Locate the cell with the specified text and output its (X, Y) center coordinate. 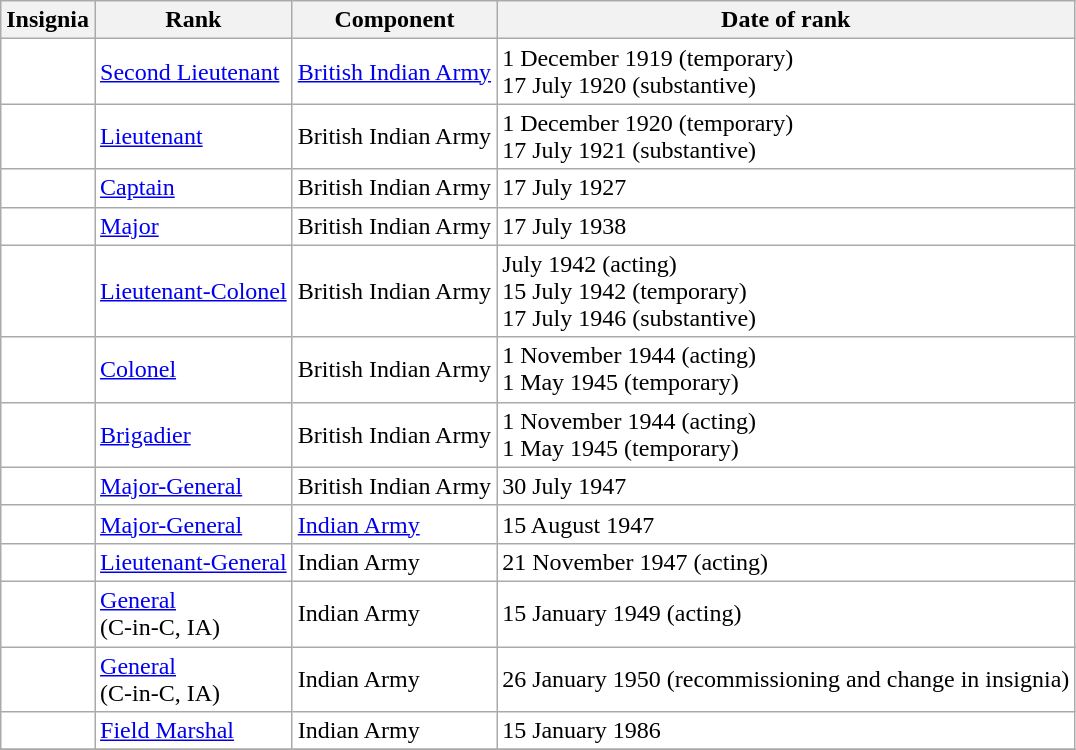
Component (394, 20)
21 November 1947 (acting) (786, 562)
15 August 1947 (786, 524)
Field Marshal (194, 731)
Insignia (48, 20)
Brigadier (194, 434)
Lieutenant (194, 136)
Date of rank (786, 20)
July 1942 (acting)15 July 1942 (temporary)17 July 1946 (substantive) (786, 291)
17 July 1927 (786, 188)
Lieutenant-General (194, 562)
Captain (194, 188)
30 July 1947 (786, 486)
Second Lieutenant (194, 72)
Rank (194, 20)
1 December 1919 (temporary)17 July 1920 (substantive) (786, 72)
26 January 1950 (recommissioning and change in insignia) (786, 678)
Major (194, 226)
15 January 1949 (acting) (786, 614)
1 December 1920 (temporary)17 July 1921 (substantive) (786, 136)
Lieutenant-Colonel (194, 291)
Colonel (194, 370)
15 January 1986 (786, 731)
17 July 1938 (786, 226)
